Search for the cell housing the specified text and yield its [x, y] center coordinate. 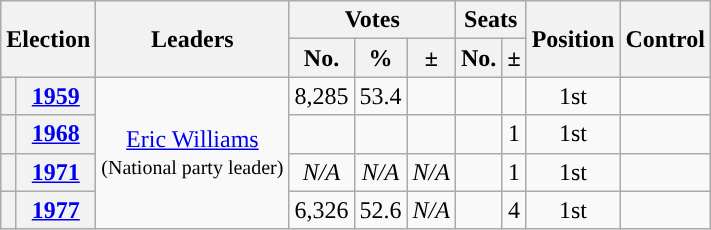
Votes [372, 20]
Seats [490, 20]
1971 [56, 172]
Eric Williams(National party leader) [192, 153]
Position [573, 39]
1977 [56, 210]
52.6 [380, 210]
Control [666, 39]
1959 [56, 96]
% [380, 58]
53.4 [380, 96]
1968 [56, 134]
6,326 [322, 210]
Election [48, 39]
Leaders [192, 39]
8,285 [322, 96]
4 [514, 210]
